From the cell containing the given text, extract its center point as [X, Y] coordinate. 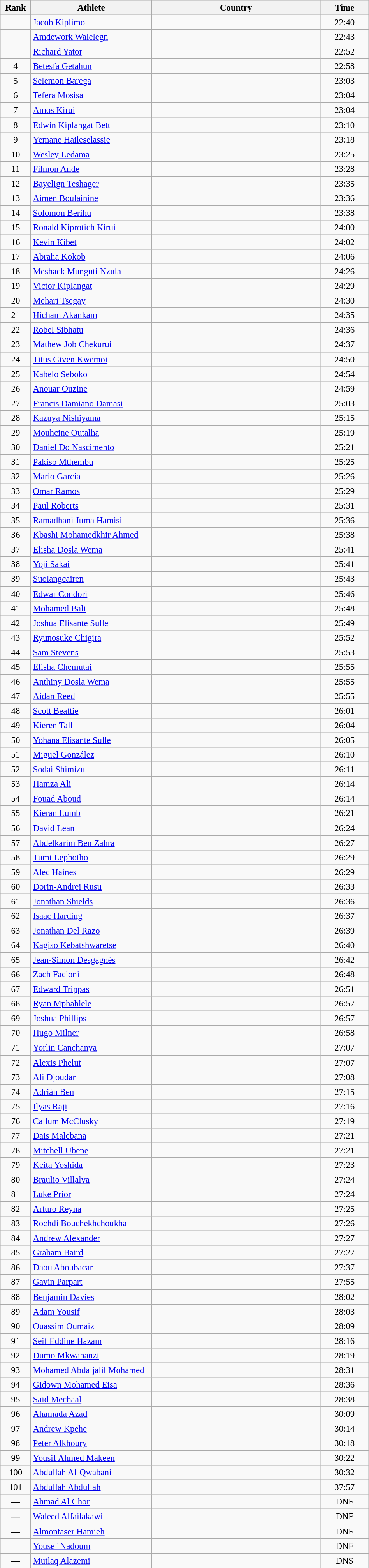
26:10 [344, 755]
Kbashi Mohamedkhir Ahmed [91, 535]
Gidown Mohamed Eisa [91, 1385]
28:02 [344, 1297]
Athlete [91, 8]
Fouad Aboud [91, 799]
99 [16, 1458]
27:25 [344, 1209]
22:43 [344, 37]
25 [16, 374]
36 [16, 535]
Arturo Reyna [91, 1209]
27 [16, 403]
Kieran Lumb [91, 814]
Mathew Job Chekurui [91, 345]
95 [16, 1399]
Anthiny Dosla Wema [91, 682]
Ahamada Azad [91, 1414]
28:03 [344, 1312]
10 [16, 154]
David Lean [91, 828]
55 [16, 814]
24:06 [344, 257]
53 [16, 784]
Time [344, 8]
Edward Trippas [91, 989]
Jean-Simon Desgagnés [91, 960]
Yousif Ahmed Makeen [91, 1458]
Said Mechaal [91, 1399]
73 [16, 1077]
25:53 [344, 652]
Ahmad Al Chor [91, 1502]
12 [16, 184]
28:36 [344, 1385]
26:42 [344, 960]
30 [16, 447]
56 [16, 828]
Abraha Kokob [91, 257]
Omar Ramos [91, 491]
24 [16, 359]
Yousef Nadoum [91, 1546]
Sodai Shimizu [91, 770]
24:00 [344, 228]
26:37 [344, 916]
Country [236, 8]
25:49 [344, 623]
25:21 [344, 447]
26:11 [344, 770]
27:26 [344, 1224]
24:59 [344, 388]
88 [16, 1297]
14 [16, 213]
24:35 [344, 315]
Daou Aboubacar [91, 1268]
50 [16, 740]
85 [16, 1253]
84 [16, 1238]
Ramadhani Juma Hamisi [91, 521]
Luke Prior [91, 1194]
Ryan Mphahlele [91, 1004]
26:51 [344, 989]
67 [16, 989]
Scott Beattie [91, 711]
41 [16, 608]
26:05 [344, 740]
Anouar Ouzine [91, 388]
15 [16, 228]
37 [16, 550]
Kazuya Nishiyama [91, 418]
27:15 [344, 1092]
28:38 [344, 1399]
Braulio Villalva [91, 1180]
25:38 [344, 535]
25:52 [344, 637]
34 [16, 506]
27:16 [344, 1106]
16 [16, 242]
Ronald Kiprotich Kirui [91, 228]
25:26 [344, 477]
28 [16, 418]
26:21 [344, 814]
Mitchell Ubene [91, 1150]
Seif Eddine Hazam [91, 1341]
Betesfa Getahun [91, 66]
94 [16, 1385]
92 [16, 1356]
Almontaser Hamieh [91, 1531]
Richard Yator [91, 52]
23:28 [344, 169]
26 [16, 388]
Tumi Lephotho [91, 857]
5 [16, 81]
68 [16, 1004]
90 [16, 1326]
Zach Facioni [91, 975]
DNS [344, 1561]
Mario García [91, 477]
26:01 [344, 711]
Aidan Reed [91, 696]
25:31 [344, 506]
9 [16, 139]
Abdullah Al-Qwabani [91, 1473]
Sam Stevens [91, 652]
Abdelkarim Ben Zahra [91, 843]
Kevin Kibet [91, 242]
Aimen Boulainine [91, 198]
49 [16, 726]
Dais Malebana [91, 1136]
30:32 [344, 1473]
26:40 [344, 945]
26:27 [344, 843]
Victor Kiplangat [91, 286]
93 [16, 1370]
Keita Yoshida [91, 1165]
54 [16, 799]
30:22 [344, 1458]
71 [16, 1048]
21 [16, 315]
Dorin-Andrei Rusu [91, 887]
22:40 [344, 23]
Kagiso Kebatshwaretse [91, 945]
7 [16, 110]
60 [16, 887]
Pakiso Mthembu [91, 462]
Mehari Tsegay [91, 301]
Dumo Mkwananzi [91, 1356]
70 [16, 1033]
24:54 [344, 374]
Rochdi Bouchekhchoukha [91, 1224]
Mutlaq Alazemi [91, 1561]
23:25 [344, 154]
97 [16, 1429]
Filmon Ande [91, 169]
24:50 [344, 359]
45 [16, 667]
82 [16, 1209]
Mohamed Abdaljalil Mohamed [91, 1370]
30:14 [344, 1429]
20 [16, 301]
Peter Alkhoury [91, 1443]
26:04 [344, 726]
Yoji Sakai [91, 565]
25:48 [344, 608]
25:25 [344, 462]
57 [16, 843]
26:48 [344, 975]
65 [16, 960]
58 [16, 857]
23:18 [344, 139]
25:29 [344, 491]
Suolangcairen [91, 579]
28:09 [344, 1326]
24:37 [344, 345]
Edwar Condori [91, 594]
23 [16, 345]
Graham Baird [91, 1253]
Meshack Munguti Nzula [91, 272]
Amos Kirui [91, 110]
Adrián Ben [91, 1092]
Alec Haines [91, 872]
Edwin Kiplangat Bett [91, 125]
47 [16, 696]
101 [16, 1487]
24:36 [344, 330]
Paul Roberts [91, 506]
28:31 [344, 1370]
76 [16, 1121]
23:03 [344, 81]
30:18 [344, 1443]
87 [16, 1282]
66 [16, 975]
78 [16, 1150]
35 [16, 521]
31 [16, 462]
26:58 [344, 1033]
Selemon Barega [91, 81]
Mohamed Bali [91, 608]
13 [16, 198]
23:38 [344, 213]
42 [16, 623]
Hicham Akankam [91, 315]
8 [16, 125]
18 [16, 272]
Tefera Mosisa [91, 95]
26:33 [344, 887]
Andrew Alexander [91, 1238]
80 [16, 1180]
26:39 [344, 931]
48 [16, 711]
25:19 [344, 433]
Daniel Do Nascimento [91, 447]
22 [16, 330]
32 [16, 477]
25:15 [344, 418]
37:57 [344, 1487]
Hugo Milner [91, 1033]
26:24 [344, 828]
29 [16, 433]
Robel Sibhatu [91, 330]
91 [16, 1341]
40 [16, 594]
Ali Djoudar [91, 1077]
98 [16, 1443]
22:52 [344, 52]
59 [16, 872]
46 [16, 682]
Jonathan Shields [91, 901]
Mouhcine Outalha [91, 433]
Waleed Alfailakawi [91, 1517]
6 [16, 95]
23:35 [344, 184]
Kieren Tall [91, 726]
86 [16, 1268]
27:55 [344, 1282]
Titus Given Kwemoi [91, 359]
Miguel González [91, 755]
27:08 [344, 1077]
23:10 [344, 125]
38 [16, 565]
Ouassim Oumaiz [91, 1326]
Solomon Berihu [91, 213]
Alexis Phelut [91, 1063]
89 [16, 1312]
Elisha Dosla Wema [91, 550]
30:09 [344, 1414]
44 [16, 652]
63 [16, 931]
Yohana Elisante Sulle [91, 740]
Yemane Haileselassie [91, 139]
62 [16, 916]
Andrew Kpehe [91, 1429]
33 [16, 491]
Yorlin Canchanya [91, 1048]
28:19 [344, 1356]
27:23 [344, 1165]
Benjamin Davies [91, 1297]
52 [16, 770]
Bayelign Teshager [91, 184]
83 [16, 1224]
43 [16, 637]
Adam Yousif [91, 1312]
22:58 [344, 66]
39 [16, 579]
Hamza Ali [91, 784]
Abdullah Abdullah [91, 1487]
24:26 [344, 272]
79 [16, 1165]
24:02 [344, 242]
24:29 [344, 286]
100 [16, 1473]
27:37 [344, 1268]
17 [16, 257]
75 [16, 1106]
19 [16, 286]
28:16 [344, 1341]
11 [16, 169]
25:46 [344, 594]
Gavin Parpart [91, 1282]
69 [16, 1019]
27:19 [344, 1121]
Ryunosuke Chigira [91, 637]
61 [16, 901]
77 [16, 1136]
4 [16, 66]
Elisha Chemutai [91, 667]
Callum McClusky [91, 1121]
Joshua Elisante Sulle [91, 623]
25:43 [344, 579]
72 [16, 1063]
51 [16, 755]
24:30 [344, 301]
Joshua Phillips [91, 1019]
Francis Damiano Damasi [91, 403]
81 [16, 1194]
Rank [16, 8]
64 [16, 945]
Isaac Harding [91, 916]
25:03 [344, 403]
Jacob Kiplimo [91, 23]
25:36 [344, 521]
Amdework Walelegn [91, 37]
Ilyas Raji [91, 1106]
Jonathan Del Razo [91, 931]
23:36 [344, 198]
26:36 [344, 901]
Wesley Ledama [91, 154]
96 [16, 1414]
Kabelo Seboko [91, 374]
74 [16, 1092]
